For the text-containing cell, return its midpoint in (x, y) coordinate format. 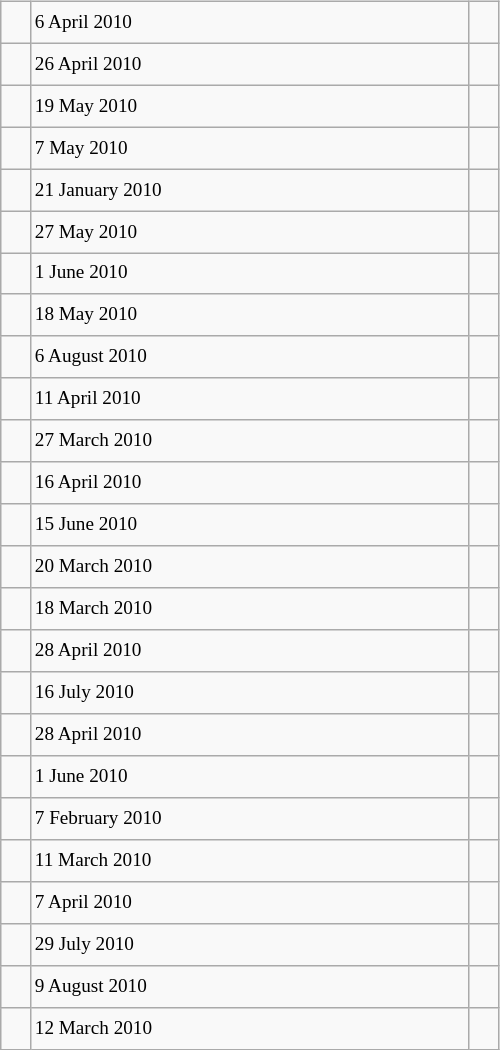
27 March 2010 (250, 441)
27 May 2010 (250, 232)
16 July 2010 (250, 693)
9 August 2010 (250, 986)
7 April 2010 (250, 902)
11 April 2010 (250, 399)
26 April 2010 (250, 64)
16 April 2010 (250, 483)
21 January 2010 (250, 190)
15 June 2010 (250, 525)
18 May 2010 (250, 315)
6 April 2010 (250, 22)
20 March 2010 (250, 567)
12 March 2010 (250, 1028)
6 August 2010 (250, 357)
29 July 2010 (250, 944)
11 March 2010 (250, 861)
7 May 2010 (250, 148)
18 March 2010 (250, 609)
7 February 2010 (250, 819)
19 May 2010 (250, 106)
